Extract the (x, y) coordinate from the center of the cell holding the provided text.  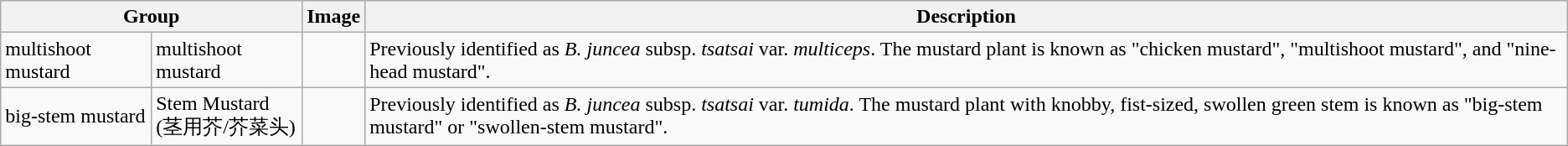
big-stem mustard (76, 117)
Image (333, 17)
Stem Mustard(茎用芥/芥菜头) (227, 117)
Group (152, 17)
Description (967, 17)
